Output the (x, y) coordinate of the center of the cell containing the given text.  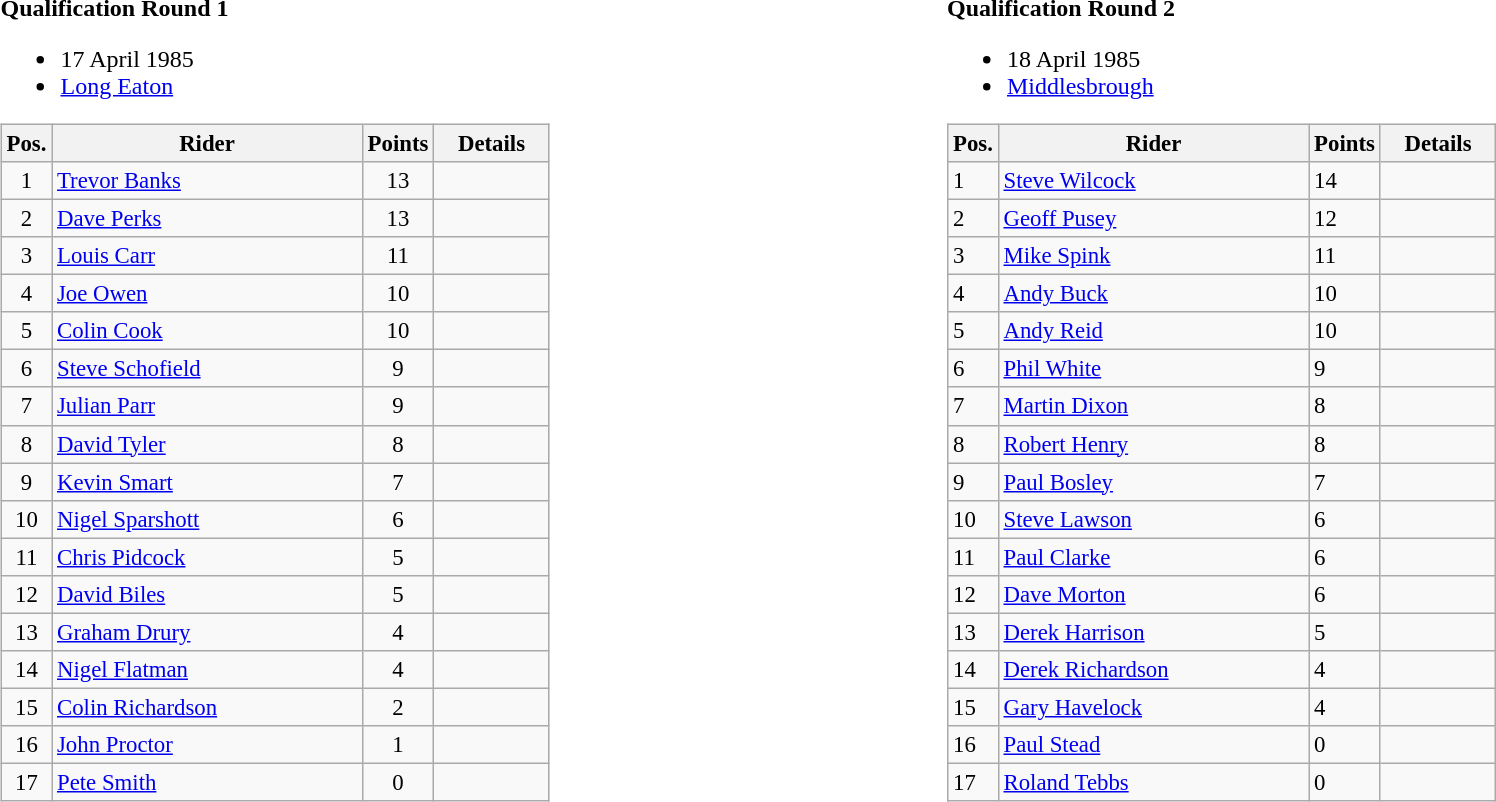
Trevor Banks (208, 181)
Derek Richardson (1154, 670)
John Proctor (208, 745)
Dave Morton (1154, 594)
Derek Harrison (1154, 632)
Martin Dixon (1154, 406)
Steve Wilcock (1154, 181)
Andy Buck (1154, 294)
Chris Pidcock (208, 557)
Paul Bosley (1154, 482)
Julian Parr (208, 406)
Dave Perks (208, 218)
Nigel Sparshott (208, 519)
Steve Lawson (1154, 519)
Steve Schofield (208, 369)
Paul Clarke (1154, 557)
Paul Stead (1154, 745)
Geoff Pusey (1154, 218)
David Biles (208, 594)
Louis Carr (208, 256)
Phil White (1154, 369)
Gary Havelock (1154, 707)
Mike Spink (1154, 256)
Nigel Flatman (208, 670)
Graham Drury (208, 632)
Joe Owen (208, 294)
Colin Richardson (208, 707)
Roland Tebbs (1154, 782)
Pete Smith (208, 782)
Colin Cook (208, 331)
Robert Henry (1154, 444)
Kevin Smart (208, 482)
David Tyler (208, 444)
Andy Reid (1154, 331)
